Capture the cell that displays the provided text and extract its [x, y] central coordinate. 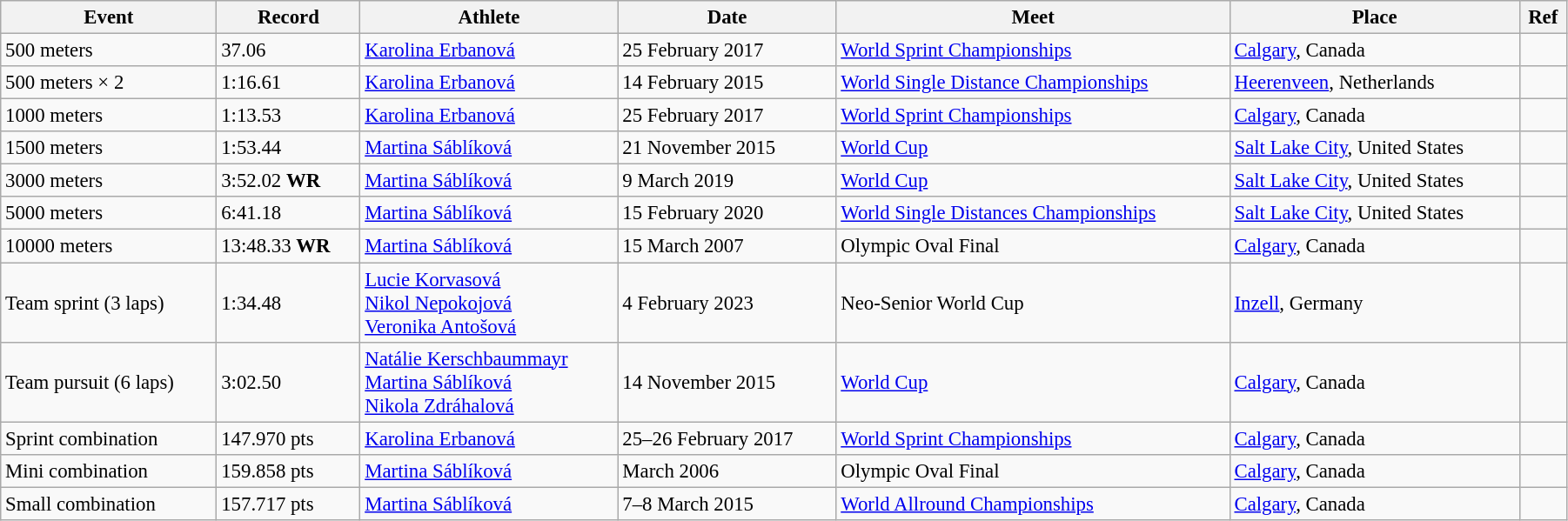
Team pursuit (6 laps) [109, 382]
Meet [1033, 17]
Athlete [489, 17]
4 February 2023 [727, 303]
500 meters × 2 [109, 83]
14 February 2015 [727, 83]
3:52.02 WR [289, 181]
15 February 2020 [727, 213]
25–26 February 2017 [727, 438]
World Allround Championships [1033, 504]
World Single Distances Championships [1033, 213]
Sprint combination [109, 438]
15 March 2007 [727, 246]
Place [1375, 17]
21 November 2015 [727, 148]
March 2006 [727, 471]
Event [109, 17]
Neo-Senior World Cup [1033, 303]
1:16.61 [289, 83]
1000 meters [109, 116]
1500 meters [109, 148]
1:53.44 [289, 148]
Inzell, Germany [1375, 303]
37.06 [289, 50]
10000 meters [109, 246]
Lucie KorvasováNikol NepokojováVeronika Antošová [489, 303]
3000 meters [109, 181]
Small combination [109, 504]
1:34.48 [289, 303]
Mini combination [109, 471]
1:13.53 [289, 116]
147.970 pts [289, 438]
Natálie KerschbaummayrMartina SáblíkováNikola Zdráhalová [489, 382]
7–8 March 2015 [727, 504]
World Single Distance Championships [1033, 83]
5000 meters [109, 213]
159.858 pts [289, 471]
Team sprint (3 laps) [109, 303]
14 November 2015 [727, 382]
Ref [1543, 17]
3:02.50 [289, 382]
13:48.33 WR [289, 246]
Record [289, 17]
6:41.18 [289, 213]
9 March 2019 [727, 181]
157.717 pts [289, 504]
500 meters [109, 50]
Heerenveen, Netherlands [1375, 83]
Date [727, 17]
